Return (X, Y) of the center of cell containing provided text 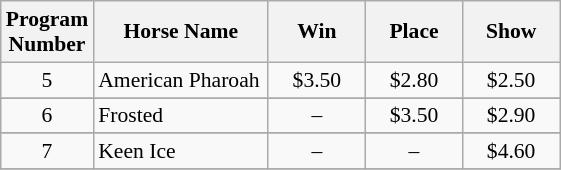
Show (512, 32)
Frosted (180, 116)
$2.50 (512, 80)
Place (414, 32)
Program Number (47, 32)
$4.60 (512, 152)
7 (47, 152)
$2.90 (512, 116)
$2.80 (414, 80)
Horse Name (180, 32)
American Pharoah (180, 80)
Win (316, 32)
5 (47, 80)
6 (47, 116)
Keen Ice (180, 152)
